Capture the cell that displays the provided text and extract its [x, y] central coordinate. 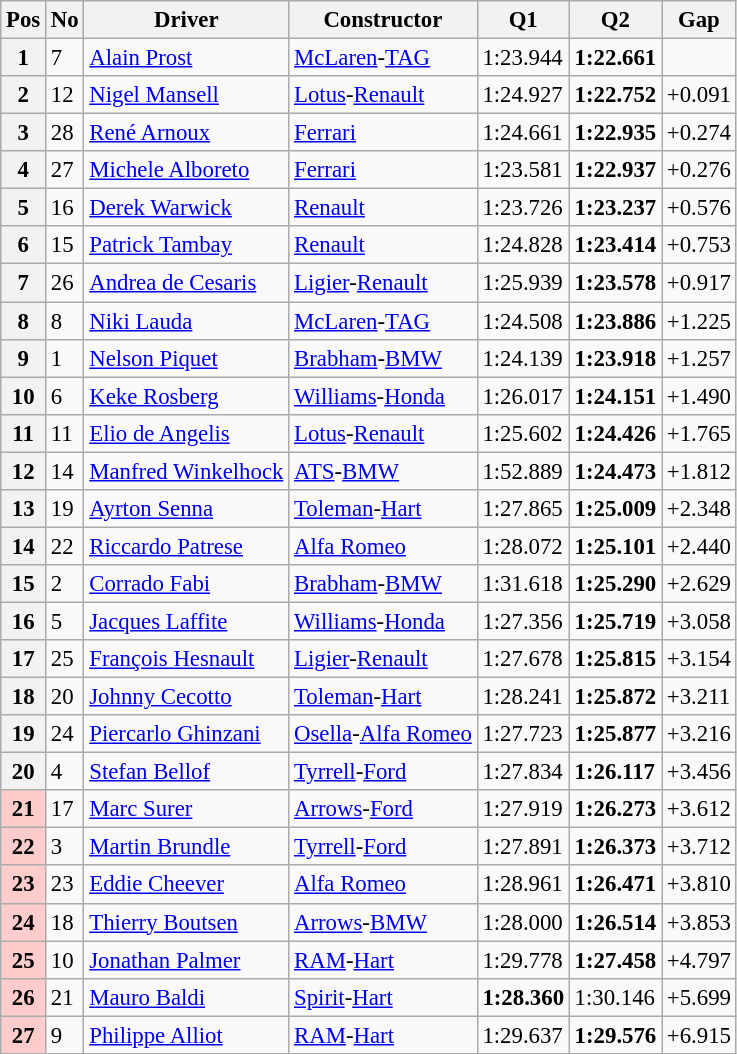
Stefan Bellof [186, 772]
1:28.360 [523, 997]
1:27.723 [523, 734]
+0.917 [700, 283]
Gap [700, 20]
Patrick Tambay [186, 245]
Constructor [383, 20]
Keke Rosberg [186, 396]
1:22.935 [615, 133]
+3.612 [700, 809]
1:29.778 [523, 960]
1:26.373 [615, 847]
1:22.752 [615, 95]
1:24.139 [523, 358]
1:23.414 [615, 245]
1:29.637 [523, 1035]
+3.211 [700, 697]
+1.257 [700, 358]
+2.348 [700, 509]
Jonathan Palmer [186, 960]
Thierry Boutsen [186, 922]
1:27.834 [523, 772]
1:25.719 [615, 621]
1:24.426 [615, 433]
Jacques Laffite [186, 621]
+3.216 [700, 734]
1:26.017 [523, 396]
1:23.918 [615, 358]
+3.810 [700, 885]
Driver [186, 20]
1:26.273 [615, 809]
1:25.009 [615, 509]
Philippe Alliot [186, 1035]
1:25.939 [523, 283]
Mauro Baldi [186, 997]
+0.091 [700, 95]
1:24.151 [615, 396]
1:28.072 [523, 546]
1:24.473 [615, 471]
+3.058 [700, 621]
Q1 [523, 20]
1:22.937 [615, 170]
1:30.146 [615, 997]
+3.154 [700, 659]
Arrows-Ford [383, 809]
Manfred Winkelhock [186, 471]
Martin Brundle [186, 847]
+3.853 [700, 922]
1:27.891 [523, 847]
13 [24, 509]
1:25.101 [615, 546]
+1.765 [700, 433]
1:27.865 [523, 509]
1:29.576 [615, 1035]
1:28.961 [523, 885]
1:23.726 [523, 208]
1:28.000 [523, 922]
Spirit-Hart [383, 997]
1:23.944 [523, 58]
+2.629 [700, 584]
1:52.889 [523, 471]
+3.712 [700, 847]
+1.225 [700, 321]
1:25.877 [615, 734]
René Arnoux [186, 133]
1:27.356 [523, 621]
1:22.661 [615, 58]
Johnny Cecotto [186, 697]
1:28.241 [523, 697]
1:27.678 [523, 659]
1:24.661 [523, 133]
Corrado Fabi [186, 584]
+6.915 [700, 1035]
1:25.602 [523, 433]
+0.753 [700, 245]
1:25.815 [615, 659]
1:24.927 [523, 95]
+0.274 [700, 133]
+3.456 [700, 772]
1:24.508 [523, 321]
François Hesnault [186, 659]
+0.576 [700, 208]
1:31.618 [523, 584]
1:23.237 [615, 208]
Niki Lauda [186, 321]
1:23.581 [523, 170]
+5.699 [700, 997]
Nigel Mansell [186, 95]
1:27.458 [615, 960]
Ayrton Senna [186, 509]
Piercarlo Ghinzani [186, 734]
Nelson Piquet [186, 358]
28 [65, 133]
Alain Prost [186, 58]
1:26.117 [615, 772]
Marc Surer [186, 809]
No [65, 20]
Riccardo Patrese [186, 546]
+0.276 [700, 170]
1:25.290 [615, 584]
+1.490 [700, 396]
+4.797 [700, 960]
+1.812 [700, 471]
1:23.886 [615, 321]
Q2 [615, 20]
Elio de Angelis [186, 433]
Andrea de Cesaris [186, 283]
Pos [24, 20]
Michele Alboreto [186, 170]
1:25.872 [615, 697]
1:24.828 [523, 245]
Osella-Alfa Romeo [383, 734]
1:26.514 [615, 922]
Arrows-BMW [383, 922]
Eddie Cheever [186, 885]
+2.440 [700, 546]
1:27.919 [523, 809]
ATS-BMW [383, 471]
1:26.471 [615, 885]
1:23.578 [615, 283]
Derek Warwick [186, 208]
